Provide the [X, Y] coordinate of the cell's center where the given text is located.  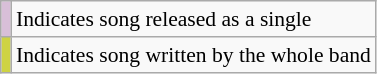
Indicates song released as a single [194, 19]
Indicates song written by the whole band [194, 55]
